Extract the (x, y) coordinate from the center of the cell holding the provided text.  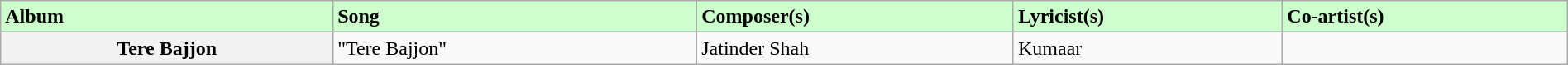
Co-artist(s) (1425, 17)
Kumaar (1148, 48)
Album (167, 17)
Lyricist(s) (1148, 17)
Jatinder Shah (855, 48)
Tere Bajjon (167, 48)
Song (515, 17)
Composer(s) (855, 17)
"Tere Bajjon" (515, 48)
